Output the (X, Y) coordinate of the center of the cell containing the given text.  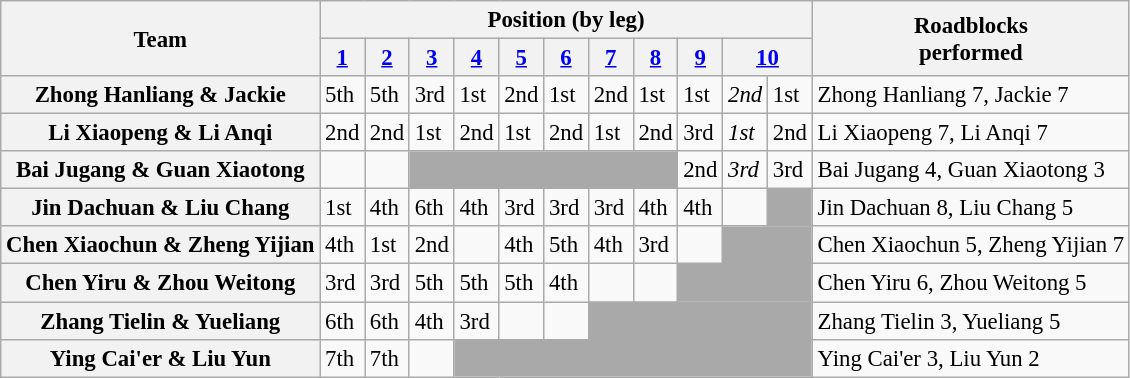
4 (476, 58)
Chen Yiru 6, Zhou Weitong 5 (970, 283)
7 (610, 58)
10 (768, 58)
Li Xiaopeng & Li Anqi (160, 133)
Ying Cai'er & Liu Yun (160, 358)
Position (by leg) (566, 20)
8 (656, 58)
Chen Xiaochun 5, Zheng Yijian 7 (970, 245)
Li Xiaopeng 7, Li Anqi 7 (970, 133)
1 (342, 58)
Team (160, 38)
Zhong Hanliang & Jackie (160, 95)
Zhang Tielin & Yueliang (160, 321)
Roadblocksperformed (970, 38)
Jin Dachuan & Liu Chang (160, 208)
Zhang Tielin 3, Yueliang 5 (970, 321)
Chen Xiaochun & Zheng Yijian (160, 245)
6 (566, 58)
Bai Jugang & Guan Xiaotong (160, 170)
2 (388, 58)
5 (522, 58)
Jin Dachuan 8, Liu Chang 5 (970, 208)
Zhong Hanliang 7, Jackie 7 (970, 95)
Chen Yiru & Zhou Weitong (160, 283)
3 (432, 58)
9 (700, 58)
Bai Jugang 4, Guan Xiaotong 3 (970, 170)
Ying Cai'er 3, Liu Yun 2 (970, 358)
